Determine the [X, Y] coordinate at the center of the cell enclosing the given text.  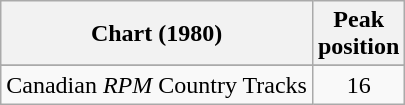
Peakposition [358, 34]
Chart (1980) [157, 34]
16 [358, 85]
Canadian RPM Country Tracks [157, 85]
